Find where the given text appears and provide that cell's center as [X, Y] coordinate. 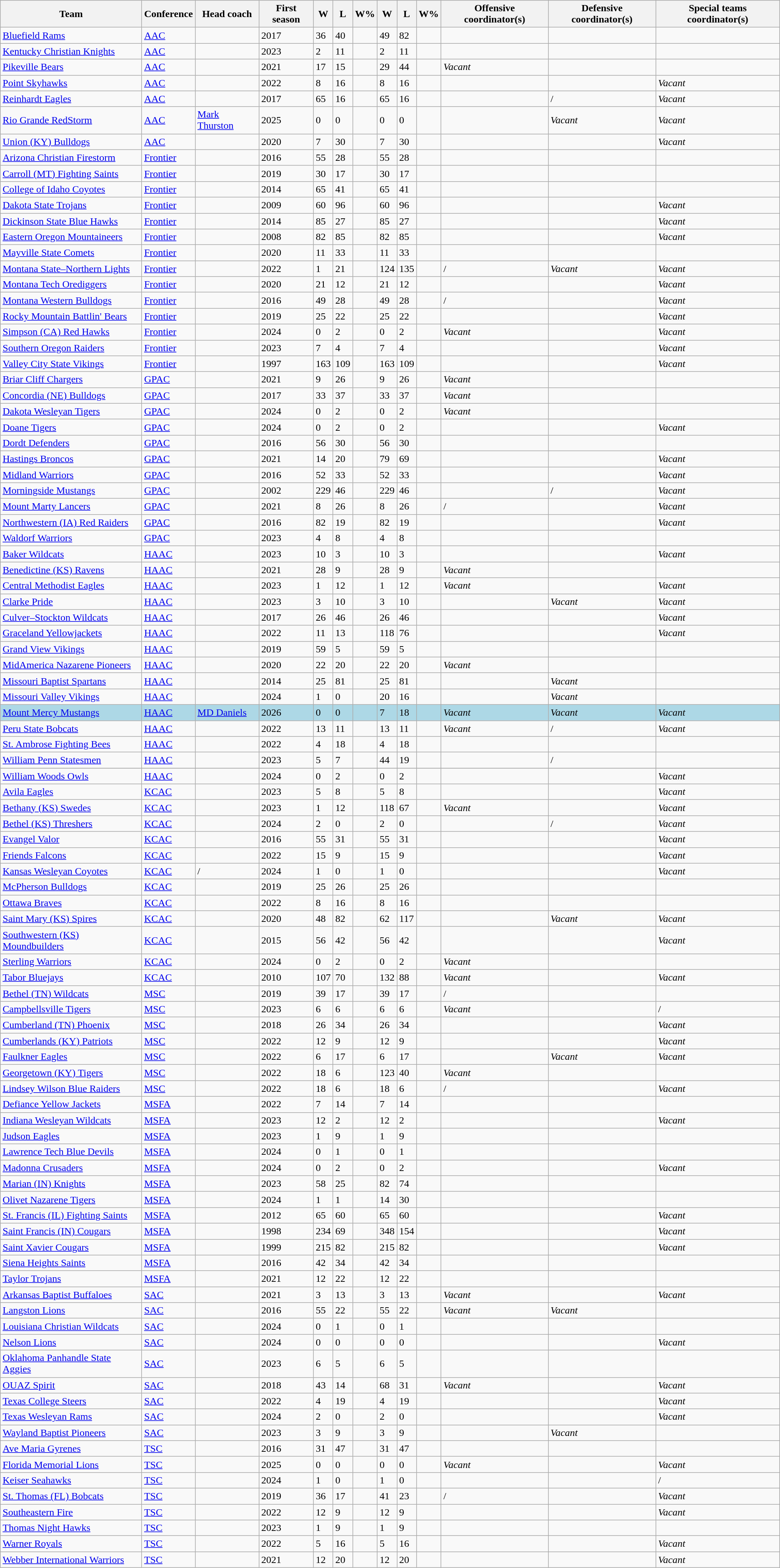
Judson Eagles [71, 1136]
MidAmerica Nazarene Pioneers [71, 665]
Reinhardt Eagles [71, 99]
Central Methodist Eagles [71, 586]
Missouri Baptist Spartans [71, 681]
Mount Mercy Mustangs [71, 712]
Conference [168, 14]
Point Skyhawks [71, 83]
2002 [286, 491]
76 [407, 633]
2026 [286, 712]
Southwestern (KS) Moundbuilders [71, 940]
Friends Falcons [71, 855]
132 [387, 977]
Campbellsville Tigers [71, 1009]
2009 [286, 205]
Nelson Lions [71, 1342]
1997 [286, 364]
Saint Xavier Cougars [71, 1247]
43 [323, 1385]
Team [71, 14]
Avila Eagles [71, 792]
67 [407, 808]
Kentucky Christian Knights [71, 51]
Grand View Vikings [71, 649]
Sterling Warriors [71, 961]
Saint Mary (KS) Spires [71, 919]
1998 [286, 1231]
Montana State–Northern Lights [71, 269]
Bluefield Rams [71, 35]
Texas Wesleyan Rams [71, 1417]
Tabor Bluejays [71, 977]
William Woods Owls [71, 776]
Baker Wildcats [71, 554]
Lindsey Wilson Blue Raiders [71, 1089]
Langston Lions [71, 1311]
Waldorf Warriors [71, 538]
Southeastern Fire [71, 1512]
Keiser Seahawks [71, 1480]
Georgetown (KY) Tigers [71, 1073]
Saint Francis (IN) Cougars [71, 1231]
117 [407, 919]
Eastern Oregon Mountaineers [71, 237]
1999 [286, 1247]
23 [407, 1496]
Head coach [227, 14]
Simpson (CA) Red Hawks [71, 332]
Clarke Pride [71, 602]
Benedictine (KS) Ravens [71, 570]
Louisiana Christian Wildcats [71, 1326]
88 [407, 977]
Valley City State Vikings [71, 364]
College of Idaho Coyotes [71, 189]
Texas College Steers [71, 1401]
Montana Tech Orediggers [71, 285]
135 [407, 269]
St. Ambrose Fighting Bees [71, 744]
Kansas Wesleyan Coyotes [71, 871]
74 [407, 1183]
2008 [286, 237]
McPherson Bulldogs [71, 887]
Rio Grande RedStorm [71, 120]
Rocky Mountain Battlin' Bears [71, 316]
Southern Oregon Raiders [71, 348]
Ottawa Braves [71, 903]
Bethel (KS) Threshers [71, 824]
OUAZ Spirit [71, 1385]
Cumberland (TN) Phoenix [71, 1025]
Defiance Yellow Jackets [71, 1104]
Special teams coordinator(s) [717, 14]
48 [323, 919]
Dordt Defenders [71, 443]
William Penn Statesmen [71, 760]
Mark Thurston [227, 120]
Evangel Valor [71, 839]
Peru State Bobcats [71, 729]
Midland Warriors [71, 474]
Missouri Valley Vikings [71, 697]
2015 [286, 940]
154 [407, 1231]
Concordia (NE) Bulldogs [71, 395]
Mount Marty Lancers [71, 507]
Cumberlands (KY) Patriots [71, 1041]
Warner Royals [71, 1544]
Pikeville Bears [71, 67]
Wayland Baptist Pioneers [71, 1433]
Union (KY) Bulldogs [71, 142]
Doane Tigers [71, 427]
68 [387, 1385]
29 [387, 67]
Oklahoma Panhandle State Aggies [71, 1364]
Ave Maria Gyrenes [71, 1448]
Arizona Christian Firestorm [71, 157]
348 [387, 1231]
Taylor Trojans [71, 1279]
Carroll (MT) Fighting Saints [71, 173]
Offensive coordinator(s) [495, 14]
Graceland Yellowjackets [71, 633]
Siena Heights Saints [71, 1263]
Culver–Stockton Wildcats [71, 617]
Marian (IN) Knights [71, 1183]
107 [323, 977]
2012 [286, 1215]
Florida Memorial Lions [71, 1464]
79 [387, 459]
Dakota Wesleyan Tigers [71, 411]
Bethel (TN) Wildcats [71, 994]
Mayville State Comets [71, 253]
Madonna Crusaders [71, 1168]
Montana Western Bulldogs [71, 300]
Faulkner Eagles [71, 1057]
Northwestern (IA) Red Raiders [71, 522]
St. Thomas (FL) Bobcats [71, 1496]
123 [387, 1073]
Thomas Night Hawks [71, 1528]
Morningside Mustangs [71, 491]
Olivet Nazarene Tigers [71, 1199]
58 [323, 1183]
Briar Cliff Chargers [71, 380]
70 [342, 977]
Arkansas Baptist Buffaloes [71, 1295]
Defensive coordinator(s) [602, 14]
234 [323, 1231]
Indiana Wesleyan Wildcats [71, 1120]
Dickinson State Blue Hawks [71, 221]
2010 [286, 977]
Webber International Warriors [71, 1560]
Bethany (KS) Swedes [71, 808]
62 [387, 919]
Lawrence Tech Blue Devils [71, 1152]
St. Francis (IL) Fighting Saints [71, 1215]
Dakota State Trojans [71, 205]
MD Daniels [227, 712]
First season [286, 14]
124 [387, 269]
Hastings Broncos [71, 459]
